Scan for the cell matching the given text and deliver its [X, Y] coordinate at center. 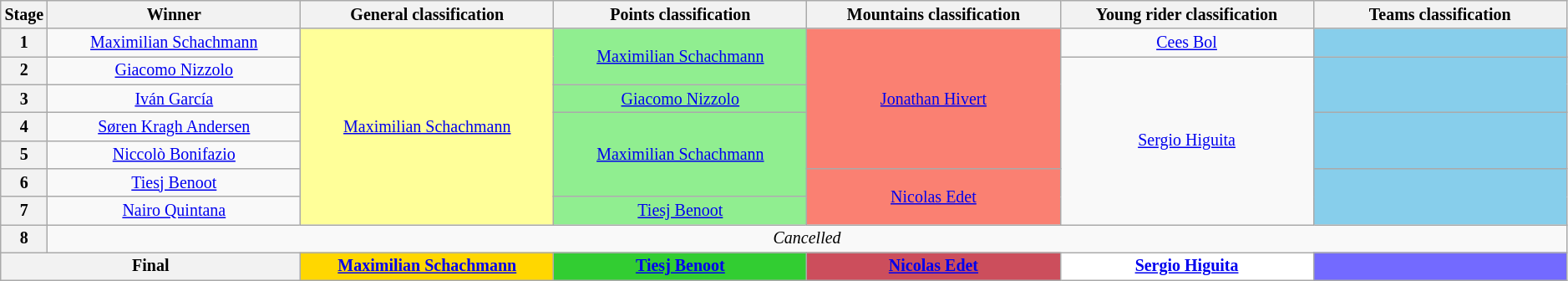
Young rider classification [1186, 15]
3 [24, 99]
Mountains classification [934, 15]
Cees Bol [1186, 43]
Niccolò Bonifazio [174, 154]
General classification [428, 15]
8 [24, 239]
5 [24, 154]
1 [24, 43]
Søren Kragh Andersen [174, 127]
Jonathan Hivert [934, 99]
Winner [174, 15]
7 [24, 211]
Stage [24, 15]
Teams classification [1440, 15]
Final [150, 266]
Points classification [680, 15]
6 [24, 182]
2 [24, 70]
Cancelled [807, 239]
4 [24, 127]
Nairo Quintana [174, 211]
Iván García [174, 99]
